Output the (X, Y) coordinate of the center of the cell containing the given text.  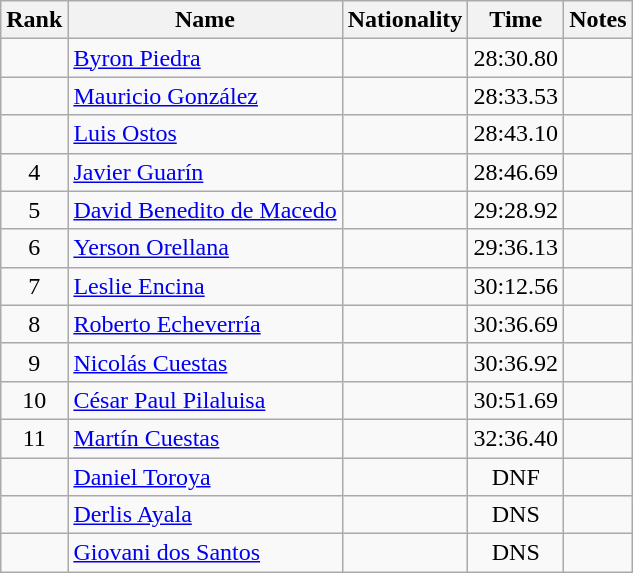
Javier Guarín (205, 172)
9 (34, 362)
30:36.69 (516, 324)
10 (34, 400)
Roberto Echeverría (205, 324)
28:30.80 (516, 58)
Rank (34, 20)
Giovani dos Santos (205, 553)
6 (34, 248)
Yerson Orellana (205, 248)
Byron Piedra (205, 58)
Name (205, 20)
28:33.53 (516, 96)
David Benedito de Macedo (205, 210)
Daniel Toroya (205, 477)
4 (34, 172)
30:12.56 (516, 286)
DNF (516, 477)
29:28.92 (516, 210)
5 (34, 210)
Notes (598, 20)
César Paul Pilaluisa (205, 400)
Nicolás Cuestas (205, 362)
8 (34, 324)
Luis Ostos (205, 134)
28:46.69 (516, 172)
Martín Cuestas (205, 438)
Derlis Ayala (205, 515)
7 (34, 286)
Nationality (405, 20)
29:36.13 (516, 248)
30:51.69 (516, 400)
32:36.40 (516, 438)
28:43.10 (516, 134)
11 (34, 438)
Time (516, 20)
30:36.92 (516, 362)
Mauricio González (205, 96)
Leslie Encina (205, 286)
